Identify which cell holds the provided text, then report its (X, Y) central coordinate. 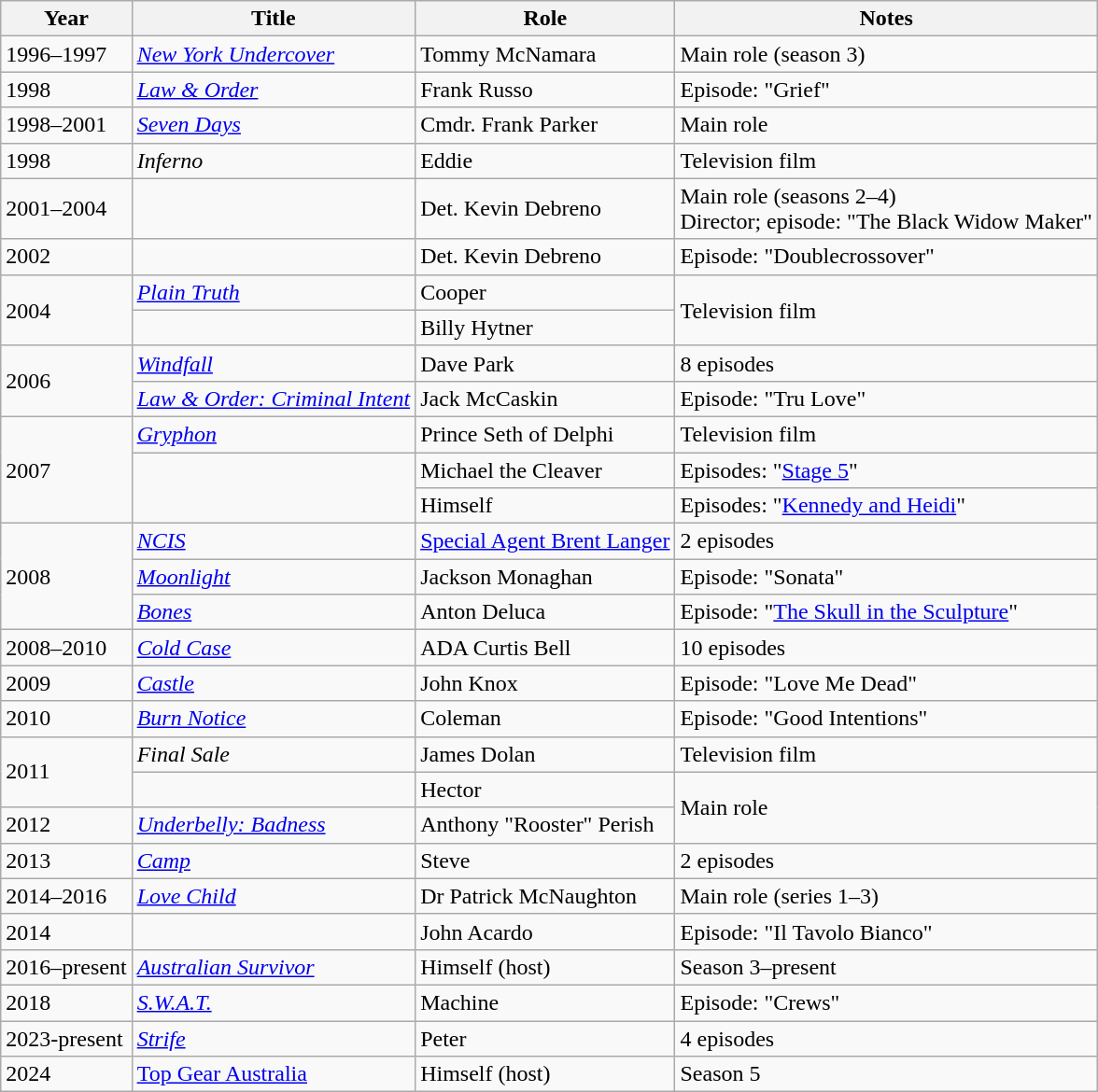
Dr Patrick McNaughton (545, 896)
Episode: "Sonata" (886, 577)
Castle (274, 683)
Episode: "Il Tavolo Bianco" (886, 931)
Season 3–present (886, 967)
Bones (274, 612)
Cold Case (274, 648)
Special Agent Brent Langer (545, 541)
John Knox (545, 683)
Law & Order: Criminal Intent (274, 399)
Hector (545, 790)
2023-present (66, 1039)
Episodes: "Stage 5" (886, 469)
2004 (66, 310)
2013 (66, 861)
NCIS (274, 541)
2008–2010 (66, 648)
Episode: "Love Me Dead" (886, 683)
Eddie (545, 161)
Main role (season 3) (886, 54)
Cooper (545, 292)
Dave Park (545, 363)
S.W.A.T. (274, 1002)
Final Sale (274, 754)
Frank Russo (545, 90)
2001–2004 (66, 209)
New York Undercover (274, 54)
John Acardo (545, 931)
2014 (66, 931)
2014–2016 (66, 896)
Anthony "Rooster" Perish (545, 825)
Windfall (274, 363)
Season 5 (886, 1074)
Episode: "Good Intentions" (886, 719)
2018 (66, 1002)
Burn Notice (274, 719)
Michael the Cleaver (545, 469)
Role (545, 19)
Episode: "Grief" (886, 90)
Cmdr. Frank Parker (545, 125)
Anton Deluca (545, 612)
2002 (66, 257)
Episode: "Crews" (886, 1002)
Top Gear Australia (274, 1074)
2008 (66, 577)
Seven Days (274, 125)
10 episodes (886, 648)
1996–1997 (66, 54)
Title (274, 19)
2007 (66, 469)
Moonlight (274, 577)
Episodes: "Kennedy and Heidi" (886, 506)
1998–2001 (66, 125)
Billy Hytner (545, 328)
Machine (545, 1002)
2011 (66, 772)
Peter (545, 1039)
2010 (66, 719)
4 episodes (886, 1039)
Plain Truth (274, 292)
Prince Seth of Delphi (545, 434)
Episode: "The Skull in the Sculpture" (886, 612)
Underbelly: Badness (274, 825)
Episode: "Tru Love" (886, 399)
Law & Order (274, 90)
2012 (66, 825)
2024 (66, 1074)
Himself (545, 506)
2009 (66, 683)
Love Child (274, 896)
Strife (274, 1039)
Australian Survivor (274, 967)
Notes (886, 19)
Gryphon (274, 434)
Jack McCaskin (545, 399)
Main role (seasons 2–4)Director; episode: "The Black Widow Maker" (886, 209)
James Dolan (545, 754)
Inferno (274, 161)
Tommy McNamara (545, 54)
8 episodes (886, 363)
Jackson Monaghan (545, 577)
Main role (series 1–3) (886, 896)
2016–present (66, 967)
2006 (66, 381)
Steve (545, 861)
Year (66, 19)
Camp (274, 861)
Episode: "Doublecrossover" (886, 257)
Coleman (545, 719)
ADA Curtis Bell (545, 648)
